Return [X, Y] of the center of cell containing provided text 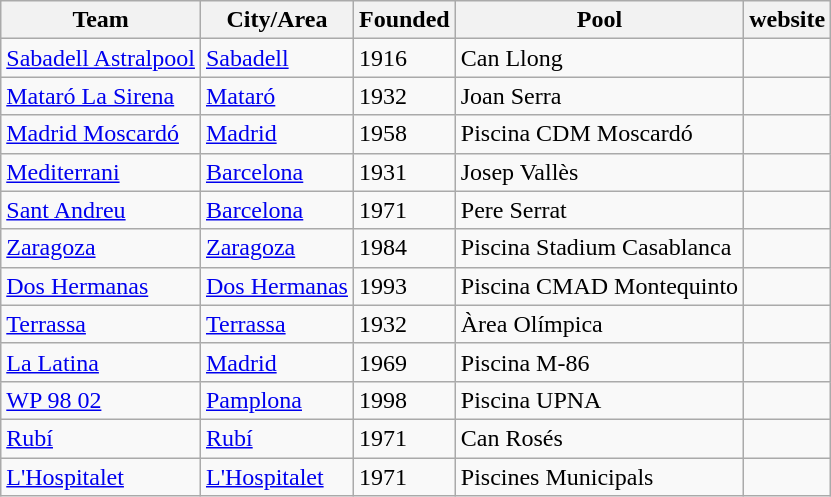
website [788, 20]
WP 98 02 [101, 400]
1984 [404, 248]
Pamplona [276, 400]
City/Area [276, 20]
Sabadell [276, 58]
Piscina CDM Moscardó [599, 134]
Pere Serrat [599, 210]
Piscina CMAD Montequinto [599, 286]
Sant Andreu [101, 210]
Mataró [276, 96]
Joan Serra [599, 96]
Piscina UPNA [599, 400]
Mataró La Sirena [101, 96]
Founded [404, 20]
1916 [404, 58]
1958 [404, 134]
Piscina Stadium Casablanca [599, 248]
1969 [404, 362]
Pool [599, 20]
La Latina [101, 362]
Piscines Municipals [599, 477]
Madrid Moscardó [101, 134]
Team [101, 20]
Àrea Olímpica [599, 324]
1931 [404, 172]
Piscina M-86 [599, 362]
Can Rosés [599, 438]
1993 [404, 286]
Sabadell Astralpool [101, 58]
Can Llong [599, 58]
1998 [404, 400]
Josep Vallès [599, 172]
Mediterrani [101, 172]
